Find where the given text appears and provide that cell's center as (x, y) coordinate. 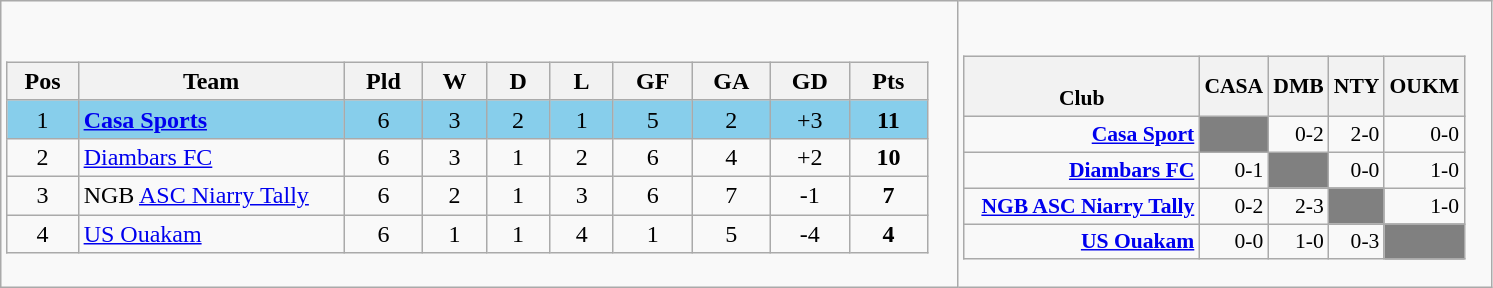
OUKM (1424, 86)
DMB (1298, 86)
2-0 (1357, 135)
D (518, 81)
+2 (810, 157)
+3 (810, 119)
GD (810, 81)
GA (732, 81)
Pts (888, 81)
-4 (810, 234)
Club CASA DMB NTY OUKM Casa Sport 0-2 2-0 0-0 Diambars FC 0-1 0-0 1-0 NGB ASC Niarry Tally 0-2 2-3 1-0 US Ouakam 0-0 1-0 0-3 (1225, 144)
Pos (42, 81)
Casa Sports (211, 119)
11 (888, 119)
10 (888, 157)
Club (1082, 86)
Team (211, 81)
GF (652, 81)
0-3 (1357, 242)
0-1 (1234, 170)
Pld (384, 81)
NTY (1357, 86)
2-3 (1298, 206)
W (455, 81)
Casa Sport (1082, 135)
CASA (1234, 86)
L (582, 81)
-1 (810, 195)
